Search for the cell housing the specified text and yield its [X, Y] center coordinate. 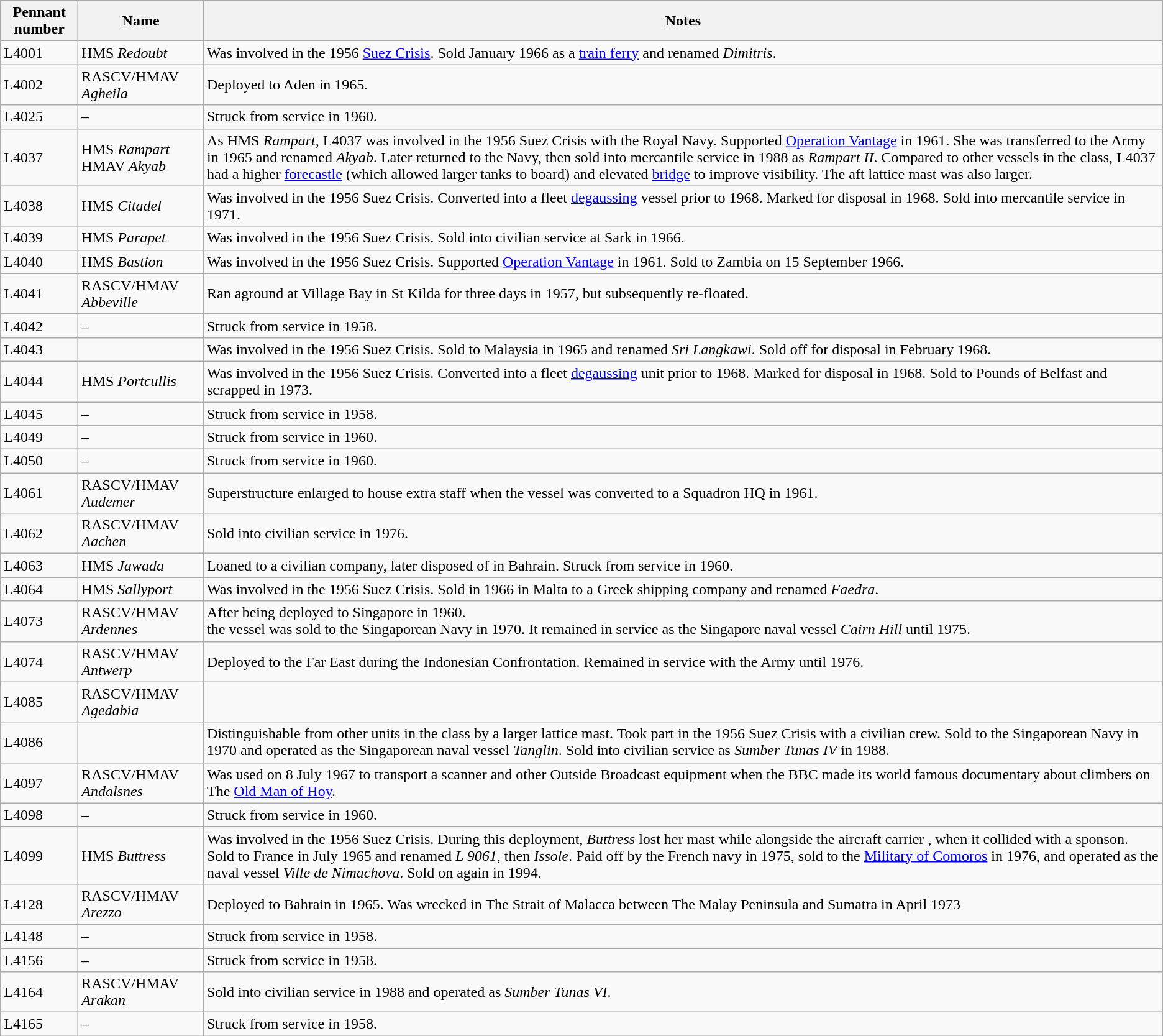
Notes [683, 21]
Was involved in the 1956 Suez Crisis. Sold in 1966 in Malta to a Greek shipping company and renamed Faedra. [683, 589]
L4085 [40, 702]
Sold into civilian service in 1976. [683, 533]
L4061 [40, 493]
RASCV/HMAV Agheila [141, 85]
Sold into civilian service in 1988 and operated as Sumber Tunas VI. [683, 992]
L4025 [40, 117]
HMS Bastion [141, 262]
L4098 [40, 815]
L4097 [40, 783]
RASCV/HMAV Audemer [141, 493]
Superstructure enlarged to house extra staff when the vessel was converted to a Squadron HQ in 1961. [683, 493]
HMS Parapet [141, 238]
L4073 [40, 621]
Loaned to a civilian company, later disposed of in Bahrain. Struck from service in 1960. [683, 566]
L4002 [40, 85]
Deployed to Bahrain in 1965. Was wrecked in The Strait of Malacca between The Malay Peninsula and Sumatra in April 1973 [683, 904]
L4156 [40, 960]
HMS Jawada [141, 566]
L4042 [40, 326]
L4064 [40, 589]
L4045 [40, 413]
L4062 [40, 533]
RASCV/HMAV Antwerp [141, 661]
HMS Citadel [141, 206]
RASCV/HMAV Abbeville [141, 293]
HMS Portcullis [141, 382]
HMS Sallyport [141, 589]
L4041 [40, 293]
HMS Buttress [141, 855]
L4049 [40, 438]
L4001 [40, 53]
L4148 [40, 936]
RASCV/HMAV Arakan [141, 992]
L4128 [40, 904]
Deployed to the Far East during the Indonesian Confrontation. Remained in service with the Army until 1976. [683, 661]
L4165 [40, 1024]
L4043 [40, 349]
Pennant number [40, 21]
Deployed to Aden in 1965. [683, 85]
RASCV/HMAV Agedabia [141, 702]
L4037 [40, 157]
L4063 [40, 566]
L4044 [40, 382]
L4050 [40, 461]
L4164 [40, 992]
Was involved in the 1956 Suez Crisis. Sold into civilian service at Sark in 1966. [683, 238]
L4039 [40, 238]
L4086 [40, 742]
RASCV/HMAV Aachen [141, 533]
L4099 [40, 855]
RASCV/HMAV Arezzo [141, 904]
Name [141, 21]
L4040 [40, 262]
RASCV/HMAV Andalsnes [141, 783]
Was involved in the 1956 Suez Crisis. Sold to Malaysia in 1965 and renamed Sri Langkawi. Sold off for disposal in February 1968. [683, 349]
Ran aground at Village Bay in St Kilda for three days in 1957, but subsequently re-floated. [683, 293]
Was involved in the 1956 Suez Crisis. Sold January 1966 as a train ferry and renamed Dimitris. [683, 53]
HMS Redoubt [141, 53]
Was involved in the 1956 Suez Crisis. Supported Operation Vantage in 1961. Sold to Zambia on 15 September 1966. [683, 262]
L4038 [40, 206]
HMS RampartHMAV Akyab [141, 157]
L4074 [40, 661]
RASCV/HMAV Ardennes [141, 621]
